Detect which cell encompasses the target text, then output its [x, y] center coordinate. 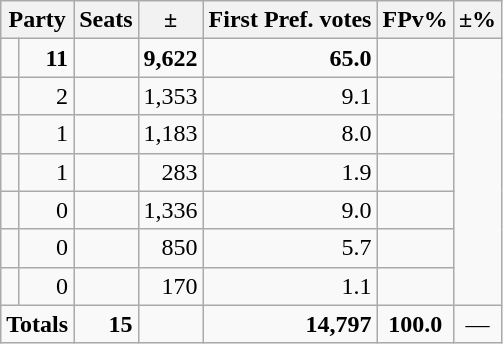
2 [46, 96]
100.0 [415, 324]
11 [46, 58]
FPv% [415, 20]
14,797 [290, 324]
1,353 [170, 96]
1.9 [290, 172]
1,183 [170, 134]
— [477, 324]
Party [38, 20]
15 [106, 324]
9,622 [170, 58]
±% [477, 20]
65.0 [290, 58]
8.0 [290, 134]
5.7 [290, 248]
9.0 [290, 210]
1.1 [290, 286]
First Pref. votes [290, 20]
± [170, 20]
Totals [38, 324]
170 [170, 286]
1,336 [170, 210]
9.1 [290, 96]
283 [170, 172]
850 [170, 248]
Seats [106, 20]
